Output the (x, y) coordinate of the center of the cell containing the given text.  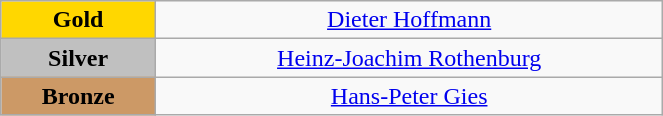
Heinz-Joachim Rothenburg (408, 58)
Silver (78, 58)
Gold (78, 20)
Bronze (78, 96)
Dieter Hoffmann (408, 20)
Hans-Peter Gies (408, 96)
